Determine the [x, y] coordinate at the center of the cell enclosing the given text.  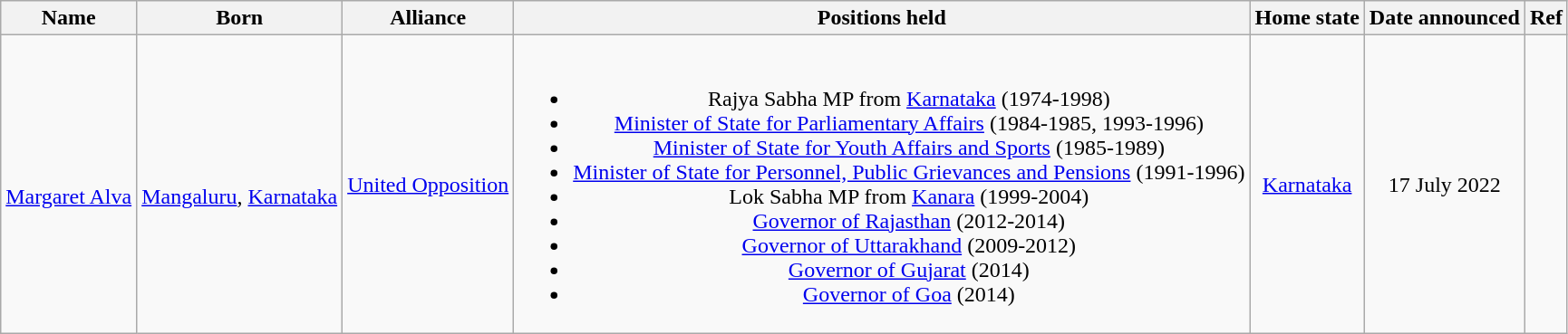
Alliance [428, 18]
Born [239, 18]
Mangaluru, Karnataka [239, 185]
Positions held [882, 18]
Name [69, 18]
Margaret Alva [69, 185]
Home state [1307, 18]
Date announced [1445, 18]
17 July 2022 [1445, 185]
United Opposition [428, 185]
Ref [1546, 18]
Karnataka [1307, 185]
